Determine the [X, Y] coordinate at the center of the cell enclosing the given text.  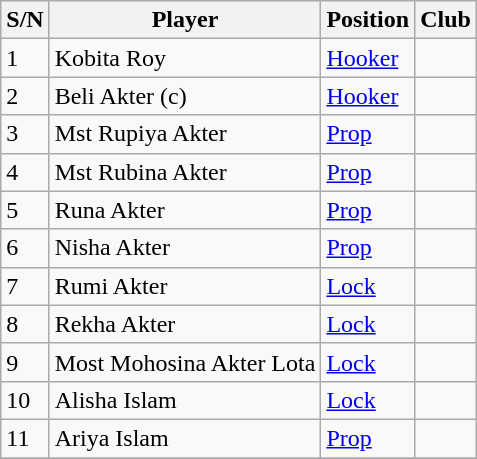
Most Mohosina Akter Lota [185, 362]
Runa Akter [185, 210]
Position [368, 20]
2 [25, 96]
9 [25, 362]
8 [25, 324]
7 [25, 286]
Alisha Islam [185, 400]
Player [185, 20]
Club [446, 20]
Nisha Akter [185, 248]
11 [25, 438]
1 [25, 58]
Beli Akter (c) [185, 96]
Ariya Islam [185, 438]
6 [25, 248]
Kobita Roy [185, 58]
4 [25, 172]
Mst Rubina Akter [185, 172]
5 [25, 210]
Rekha Akter [185, 324]
Rumi Akter [185, 286]
Mst Rupiya Akter [185, 134]
10 [25, 400]
S/N [25, 20]
3 [25, 134]
